Find where the given text appears and provide that cell's center as (x, y) coordinate. 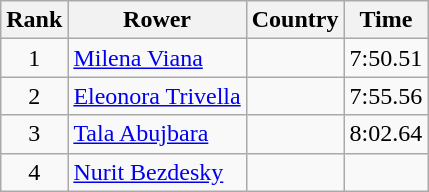
Rower (157, 20)
7:50.51 (386, 58)
Country (295, 20)
Milena Viana (157, 58)
Nurit Bezdesky (157, 172)
2 (34, 96)
1 (34, 58)
Tala Abujbara (157, 134)
Eleonora Trivella (157, 96)
Time (386, 20)
3 (34, 134)
8:02.64 (386, 134)
Rank (34, 20)
7:55.56 (386, 96)
4 (34, 172)
